Identify which cell holds the provided text, then report its [X, Y] central coordinate. 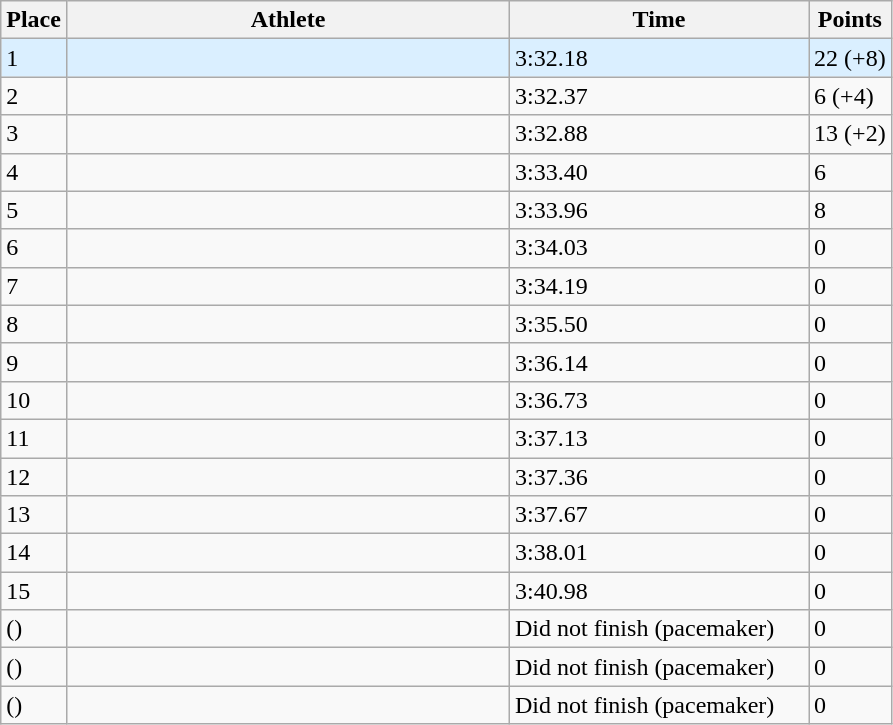
3 [34, 134]
1 [34, 58]
Athlete [288, 20]
13 (+2) [850, 134]
4 [34, 172]
3:32.18 [660, 58]
Points [850, 20]
14 [34, 553]
3:33.96 [660, 210]
7 [34, 286]
3:36.73 [660, 400]
3:36.14 [660, 362]
3:35.50 [660, 324]
5 [34, 210]
Time [660, 20]
9 [34, 362]
3:38.01 [660, 553]
3:34.03 [660, 248]
3:33.40 [660, 172]
3:37.67 [660, 515]
3:32.88 [660, 134]
15 [34, 591]
3:37.36 [660, 477]
3:37.13 [660, 438]
6 (+4) [850, 96]
3:34.19 [660, 286]
22 (+8) [850, 58]
2 [34, 96]
3:32.37 [660, 96]
13 [34, 515]
10 [34, 400]
12 [34, 477]
11 [34, 438]
3:40.98 [660, 591]
Place [34, 20]
